Pinpoint the cell where the given text exists, returning its (X, Y) midpoint coordinate. 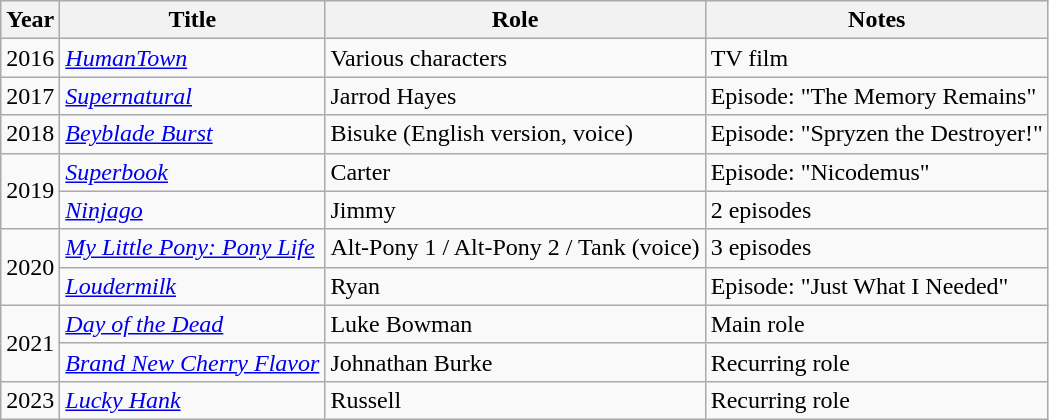
TV film (876, 58)
3 episodes (876, 248)
2016 (30, 58)
Episode: "Spryzen the Destroyer!" (876, 134)
2023 (30, 400)
2018 (30, 134)
Jimmy (515, 210)
Alt-Pony 1 / Alt-Pony 2 / Tank (voice) (515, 248)
Supernatural (192, 96)
Jarrod Hayes (515, 96)
Role (515, 20)
My Little Pony: Pony Life (192, 248)
Carter (515, 172)
Beyblade Burst (192, 134)
Johnathan Burke (515, 362)
Title (192, 20)
2017 (30, 96)
Day of the Dead (192, 324)
Notes (876, 20)
HumanTown (192, 58)
Loudermilk (192, 286)
Episode: "Just What I Needed" (876, 286)
2019 (30, 191)
Russell (515, 400)
Lucky Hank (192, 400)
Various characters (515, 58)
Ninjago (192, 210)
Superbook (192, 172)
2020 (30, 267)
Bisuke (English version, voice) (515, 134)
Luke Bowman (515, 324)
Episode: "Nicodemus" (876, 172)
Ryan (515, 286)
2021 (30, 343)
Brand New Cherry Flavor (192, 362)
Year (30, 20)
Main role (876, 324)
Episode: "The Memory Remains" (876, 96)
2 episodes (876, 210)
